Determine the (x, y) coordinate at the center of the cell enclosing the given text.  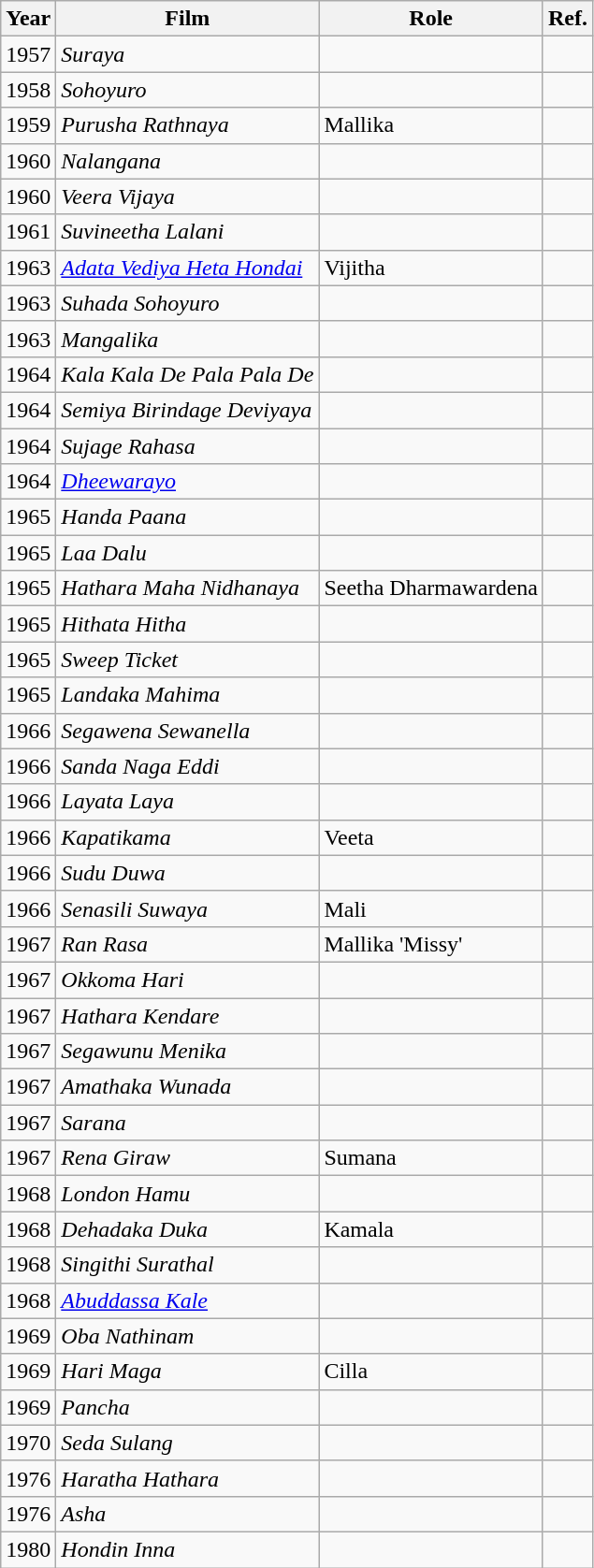
Senasili Suwaya (187, 908)
1959 (28, 125)
1957 (28, 54)
Sweep Ticket (187, 660)
Segawena Sewanella (187, 731)
Hari Maga (187, 1372)
Adata Vediya Heta Hondai (187, 268)
Hathara Maha Nidhanaya (187, 588)
Purusha Rathnaya (187, 125)
Rena Giraw (187, 1158)
Kala Kala De Pala Pala De (187, 374)
Haratha Hathara (187, 1478)
Dheewarayo (187, 482)
Seetha Dharmawardena (431, 588)
1958 (28, 90)
Film (187, 19)
Hondin Inna (187, 1549)
Pancha (187, 1407)
Dehadaka Duka (187, 1229)
Sarana (187, 1123)
Mallika (431, 125)
Vijitha (431, 268)
Mali (431, 908)
Suvineetha Lalani (187, 232)
Sudu Duwa (187, 873)
Suhada Sohoyuro (187, 303)
Okkoma Hari (187, 980)
Nalangana (187, 161)
Kapatikama (187, 837)
Abuddassa Kale (187, 1300)
Sohoyuro (187, 90)
Hathara Kendare (187, 1015)
Semiya Birindage Deviyaya (187, 410)
Seda Sulang (187, 1443)
Sanda Naga Eddi (187, 766)
London Hamu (187, 1194)
Mallika 'Missy' (431, 944)
Laa Dalu (187, 553)
Veeta (431, 837)
Hithata Hitha (187, 624)
Ran Rasa (187, 944)
1980 (28, 1549)
Singithi Surathal (187, 1265)
Cilla (431, 1372)
Suraya (187, 54)
Landaka Mahima (187, 695)
Role (431, 19)
Kamala (431, 1229)
Amathaka Wunada (187, 1087)
Sumana (431, 1158)
Handa Paana (187, 517)
Oba Nathinam (187, 1336)
Veera Vijaya (187, 196)
Sujage Rahasa (187, 446)
Segawunu Menika (187, 1052)
Ref. (567, 19)
1961 (28, 232)
Layata Laya (187, 802)
Asha (187, 1514)
1970 (28, 1443)
Mangalika (187, 339)
Year (28, 19)
